Locate the cell with the specified text and output its (x, y) center coordinate. 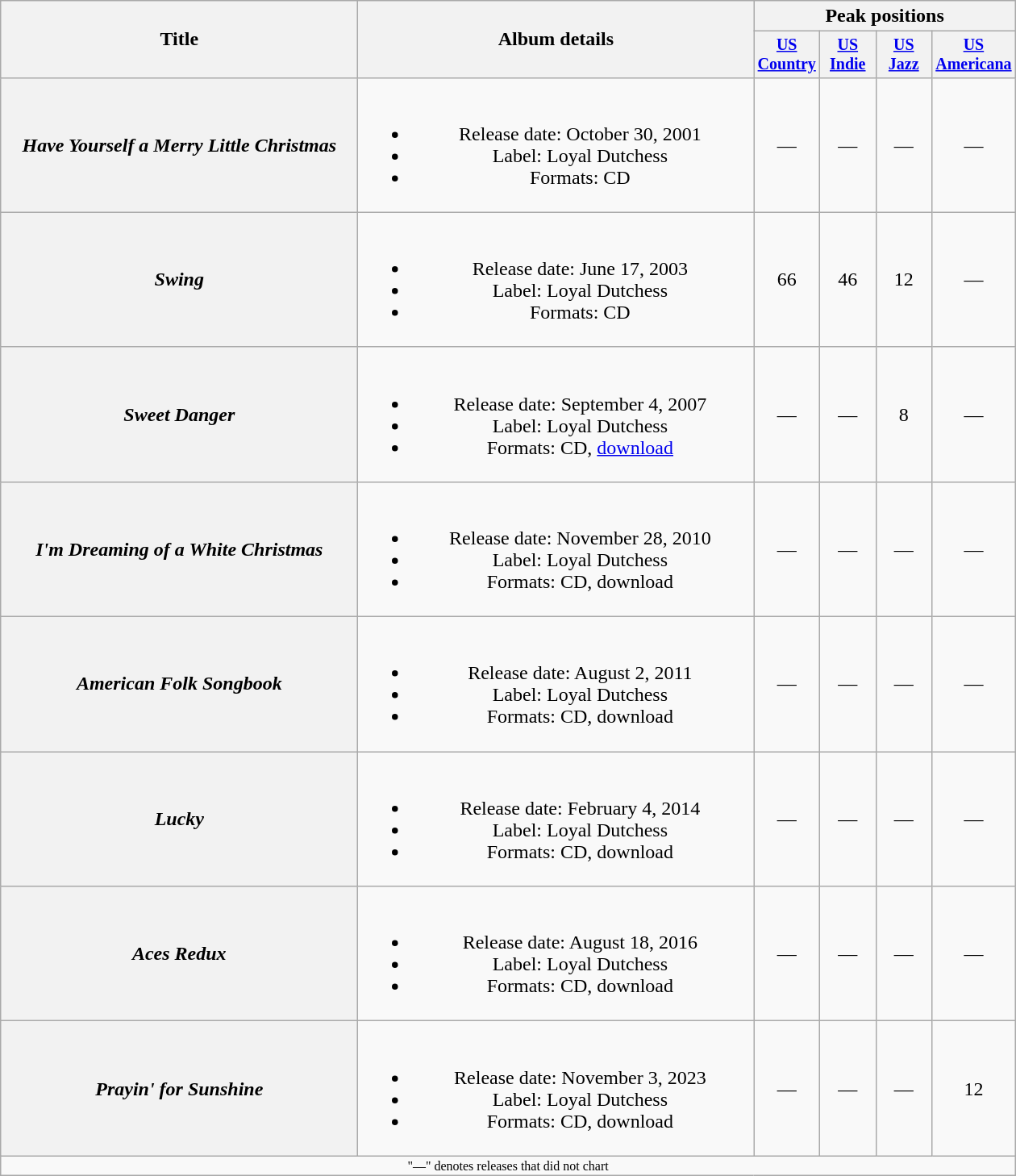
US Americana (973, 55)
"—" denotes releases that did not chart (508, 1166)
66 (787, 279)
Release date: August 18, 2016Label: Loyal DutchessFormats: CD, download (556, 953)
Title (179, 40)
American Folk Songbook (179, 684)
Album details (556, 40)
8 (903, 415)
Release date: February 4, 2014Label: Loyal DutchessFormats: CD, download (556, 819)
US Country (787, 55)
Release date: September 4, 2007Label: Loyal DutchessFormats: CD, download (556, 415)
Swing (179, 279)
Lucky (179, 819)
Peak positions (885, 16)
Release date: November 28, 2010Label: Loyal DutchessFormats: CD, download (556, 548)
US Indie (848, 55)
Release date: August 2, 2011Label: Loyal DutchessFormats: CD, download (556, 684)
Release date: June 17, 2003Label: Loyal DutchessFormats: CD (556, 279)
Prayin' for Sunshine (179, 1089)
Release date: October 30, 2001Label: Loyal DutchessFormats: CD (556, 145)
US Jazz (903, 55)
Sweet Danger (179, 415)
46 (848, 279)
Have Yourself a Merry Little Christmas (179, 145)
I'm Dreaming of a White Christmas (179, 548)
Release date: November 3, 2023Label: Loyal DutchessFormats: CD, download (556, 1089)
Aces Redux (179, 953)
